Output the [X, Y] coordinate of the center of the cell containing the given text.  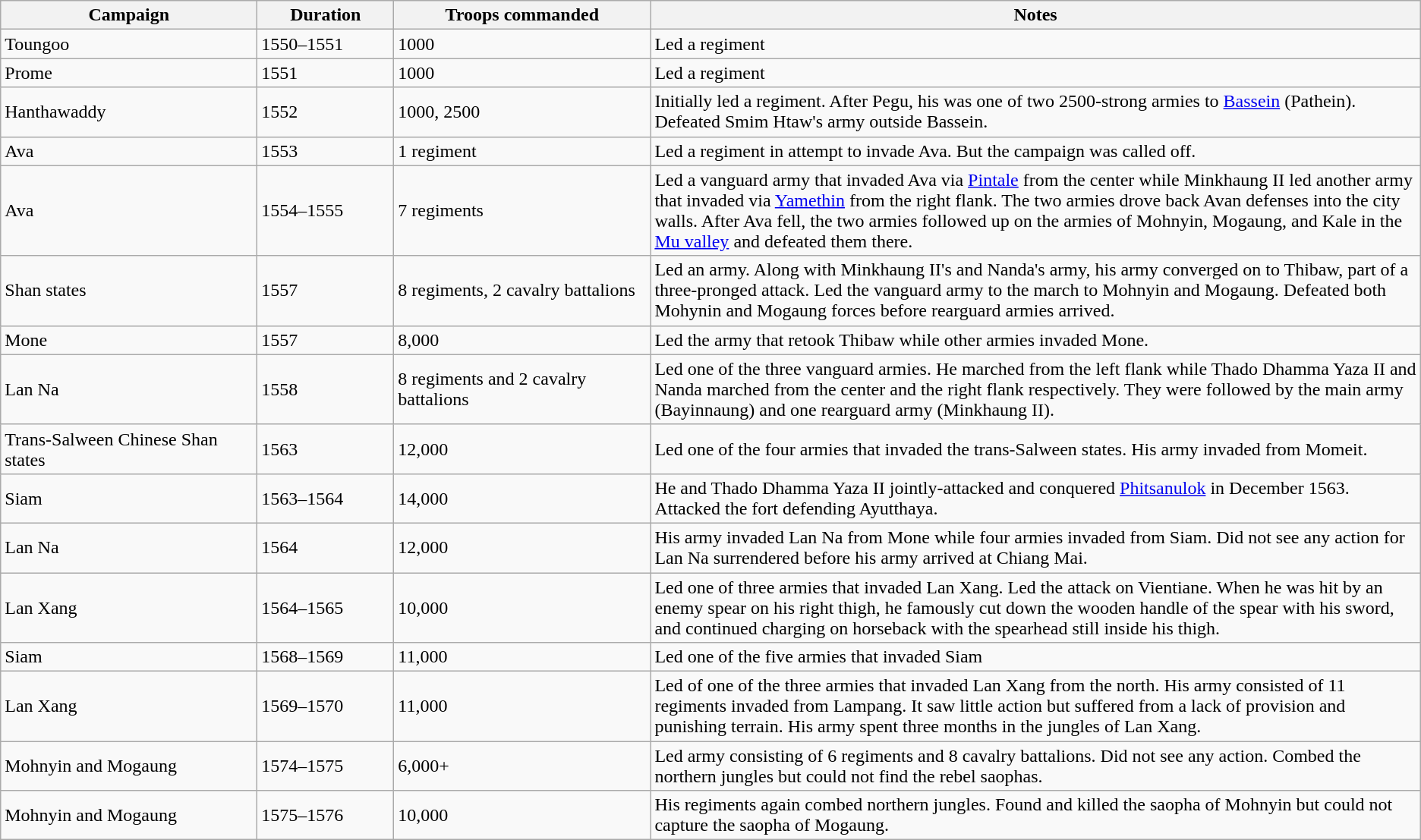
1558 [326, 389]
1554–1555 [326, 211]
Led one of the five armies that invaded Siam [1035, 657]
1563 [326, 449]
1564 [326, 548]
Initially led a regiment. After Pegu, his was one of two 2500-strong armies to Bassein (Pathein). Defeated Smim Htaw's army outside Bassein. [1035, 112]
Trans-Salween Chinese Shan states [129, 449]
1553 [326, 151]
Troops commanded [522, 15]
8,000 [522, 340]
1552 [326, 112]
6,000+ [522, 766]
Led a regiment in attempt to invade Ava. But the campaign was called off. [1035, 151]
Mone [129, 340]
1568–1569 [326, 657]
1551 [326, 73]
Hanthawaddy [129, 112]
8 regiments and 2 cavalry battalions [522, 389]
14,000 [522, 498]
1569–1570 [326, 706]
Prome [129, 73]
7 regiments [522, 211]
1575–1576 [326, 815]
8 regiments, 2 cavalry battalions [522, 291]
Toungoo [129, 44]
Campaign [129, 15]
Shan states [129, 291]
1563–1564 [326, 498]
Led the army that retook Thibaw while other armies invaded Mone. [1035, 340]
1000, 2500 [522, 112]
1564–1565 [326, 607]
1 regiment [522, 151]
Duration [326, 15]
He and Thado Dhamma Yaza II jointly-attacked and conquered Phitsanulok in December 1563. Attacked the fort defending Ayutthaya. [1035, 498]
1550–1551 [326, 44]
Notes [1035, 15]
His regiments again combed northern jungles. Found and killed the saopha of Mohnyin but could not capture the saopha of Mogaung. [1035, 815]
Led one of the four armies that invaded the trans-Salween states. His army invaded from Momeit. [1035, 449]
1574–1575 [326, 766]
